Detect which cell encompasses the target text, then output its (X, Y) center coordinate. 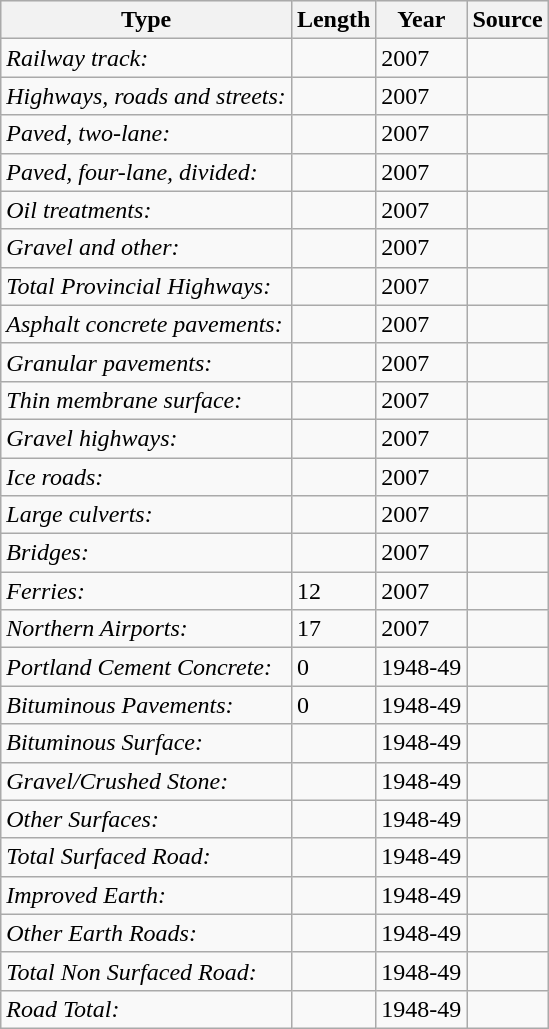
Granular pavements: (146, 362)
Total Provincial Highways: (146, 286)
Asphalt concrete pavements: (146, 324)
Paved, two-lane: (146, 134)
Gravel and other: (146, 248)
Highways, roads and streets: (146, 96)
Railway track: (146, 58)
Thin membrane surface: (146, 400)
Other Surfaces: (146, 819)
Length (333, 20)
Total Non Surfaced Road: (146, 971)
Paved, four-lane, divided: (146, 172)
Source (508, 20)
Road Total: (146, 1009)
Other Earth Roads: (146, 933)
Gravel highways: (146, 438)
Total Surfaced Road: (146, 857)
Ice roads: (146, 477)
Portland Cement Concrete: (146, 667)
Improved Earth: (146, 895)
Oil treatments: (146, 210)
12 (333, 591)
Gravel/Crushed Stone: (146, 781)
Northern Airports: (146, 629)
Ferries: (146, 591)
17 (333, 629)
Year (422, 20)
Bridges: (146, 553)
Bituminous Pavements: (146, 705)
Large culverts: (146, 515)
Type (146, 20)
Bituminous Surface: (146, 743)
